Output the (X, Y) coordinate of the center of the cell containing the given text.  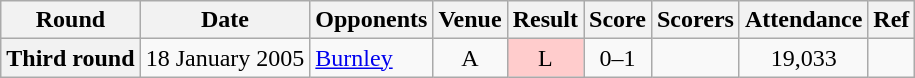
Date (225, 20)
Attendance (803, 20)
L (545, 58)
Burnley (372, 58)
Scorers (695, 20)
Result (545, 20)
Round (70, 20)
A (470, 58)
Score (618, 20)
Third round (70, 58)
19,033 (803, 58)
Venue (470, 20)
Opponents (372, 20)
0–1 (618, 58)
Ref (892, 20)
18 January 2005 (225, 58)
